Extract the (X, Y) coordinate from the center of the cell holding the provided text.  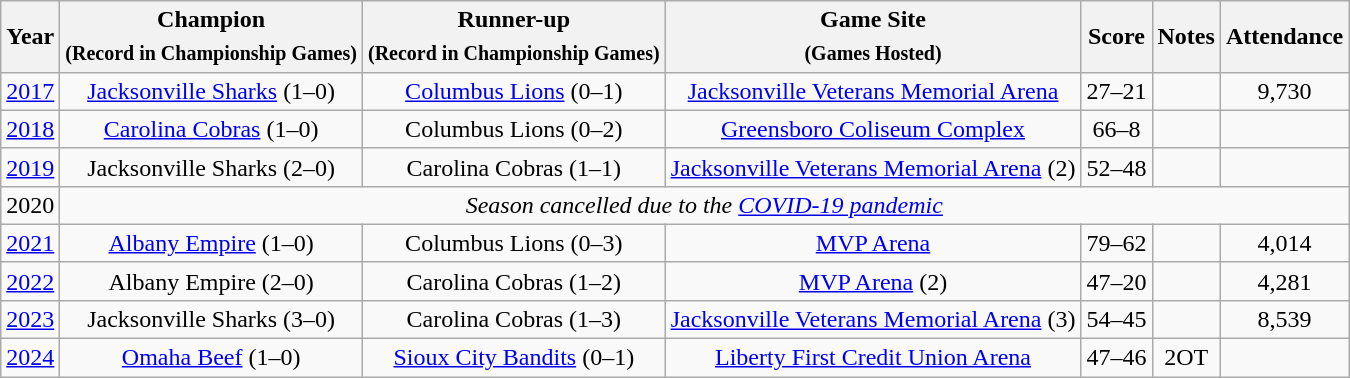
Year (30, 36)
66–8 (1116, 129)
79–62 (1116, 243)
Carolina Cobras (1–0) (212, 129)
Jacksonville Sharks (2–0) (212, 167)
2021 (30, 243)
4,281 (1284, 281)
Game Site(Games Hosted) (873, 36)
MVP Arena (2) (873, 281)
9,730 (1284, 91)
Season cancelled due to the COVID-19 pandemic (704, 205)
Jacksonville Veterans Memorial Arena (873, 91)
Albany Empire (2–0) (212, 281)
2OT (1186, 358)
2022 (30, 281)
8,539 (1284, 319)
Greensboro Coliseum Complex (873, 129)
Notes (1186, 36)
Carolina Cobras (1–3) (514, 319)
Jacksonville Sharks (3–0) (212, 319)
MVP Arena (873, 243)
Attendance (1284, 36)
2017 (30, 91)
Score (1116, 36)
Carolina Cobras (1–2) (514, 281)
Columbus Lions (0–2) (514, 129)
2020 (30, 205)
Carolina Cobras (1–1) (514, 167)
Albany Empire (1–0) (212, 243)
2024 (30, 358)
Omaha Beef (1–0) (212, 358)
47–20 (1116, 281)
2018 (30, 129)
Sioux City Bandits (0–1) (514, 358)
27–21 (1116, 91)
Liberty First Credit Union Arena (873, 358)
4,014 (1284, 243)
Jacksonville Veterans Memorial Arena (2) (873, 167)
Jacksonville Veterans Memorial Arena (3) (873, 319)
Runner-up(Record in Championship Games) (514, 36)
47–46 (1116, 358)
2019 (30, 167)
Columbus Lions (0–3) (514, 243)
2023 (30, 319)
Champion(Record in Championship Games) (212, 36)
54–45 (1116, 319)
Columbus Lions (0–1) (514, 91)
52–48 (1116, 167)
Jacksonville Sharks (1–0) (212, 91)
